Find where the given text appears and provide that cell's center as [X, Y] coordinate. 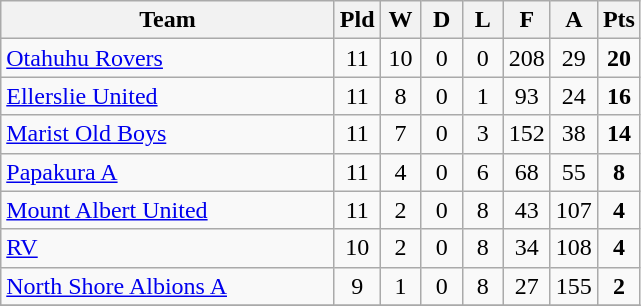
Ellerslie United [168, 96]
Otahuhu Rovers [168, 58]
68 [526, 172]
152 [526, 134]
43 [526, 210]
L [482, 20]
6 [482, 172]
208 [526, 58]
F [526, 20]
A [574, 20]
107 [574, 210]
38 [574, 134]
14 [618, 134]
W [400, 20]
North Shore Albions A [168, 286]
Mount Albert United [168, 210]
Pld [357, 20]
Pts [618, 20]
9 [357, 286]
155 [574, 286]
29 [574, 58]
Marist Old Boys [168, 134]
7 [400, 134]
24 [574, 96]
93 [526, 96]
108 [574, 248]
D [442, 20]
27 [526, 286]
34 [526, 248]
RV [168, 248]
55 [574, 172]
Papakura A [168, 172]
20 [618, 58]
Team [168, 20]
3 [482, 134]
16 [618, 96]
